Return the (X, Y) coordinate for the center point of the cell that contains the specified text.  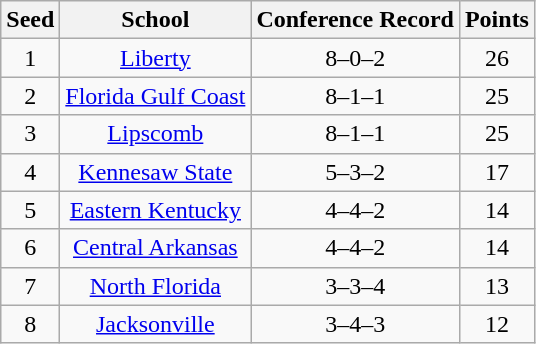
Liberty (156, 58)
3 (30, 134)
Kennesaw State (156, 172)
5–3–2 (356, 172)
26 (496, 58)
Florida Gulf Coast (156, 96)
Lipscomb (156, 134)
8–0–2 (356, 58)
4 (30, 172)
5 (30, 210)
12 (496, 324)
Eastern Kentucky (156, 210)
1 (30, 58)
Jacksonville (156, 324)
3–3–4 (356, 286)
7 (30, 286)
17 (496, 172)
8 (30, 324)
6 (30, 248)
3–4–3 (356, 324)
Points (496, 20)
2 (30, 96)
Central Arkansas (156, 248)
North Florida (156, 286)
13 (496, 286)
School (156, 20)
Seed (30, 20)
Conference Record (356, 20)
